Search for the cell housing the specified text and yield its (X, Y) center coordinate. 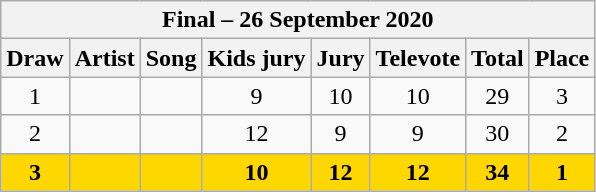
29 (498, 96)
Artist (104, 58)
Draw (35, 58)
Televote (418, 58)
Place (562, 58)
Kids jury (256, 58)
34 (498, 172)
Final – 26 September 2020 (298, 20)
Jury (340, 58)
Total (498, 58)
30 (498, 134)
Song (171, 58)
